Determine the [X, Y] coordinate at the center of the cell enclosing the given text.  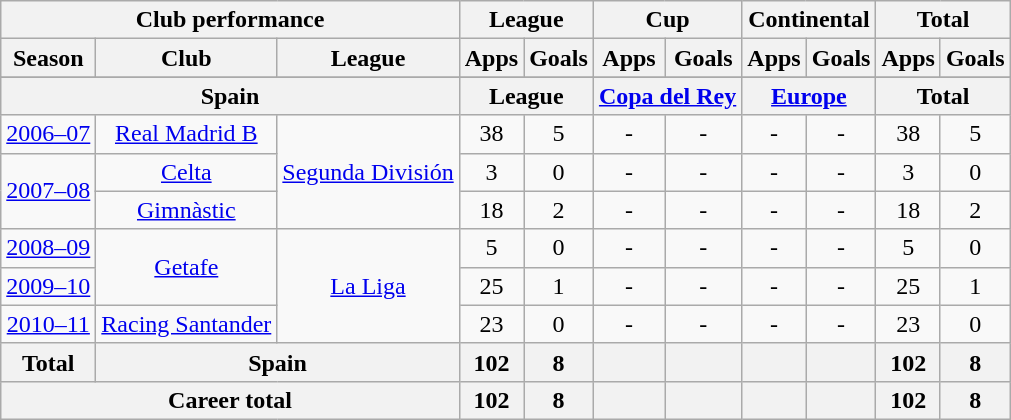
2010–11 [48, 324]
2008–09 [48, 248]
Career total [230, 400]
2006–07 [48, 134]
Real Madrid B [186, 134]
Gimnàstic [186, 210]
Celta [186, 172]
2009–10 [48, 286]
Copa del Rey [667, 96]
Racing Santander [186, 324]
Getafe [186, 267]
Season [48, 58]
Club performance [230, 20]
Segunda División [368, 172]
Continental [809, 20]
2007–08 [48, 191]
Club [186, 58]
Europe [809, 96]
La Liga [368, 286]
Cup [667, 20]
